Return [X, Y] of the center of cell containing provided text 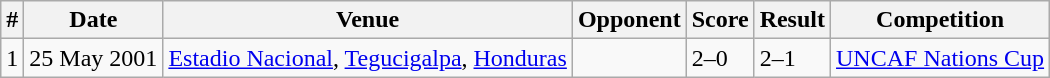
Competition [940, 20]
Estadio Nacional, Tegucigalpa, Honduras [368, 58]
UNCAF Nations Cup [940, 58]
Venue [368, 20]
2–1 [792, 58]
Result [792, 20]
1 [12, 58]
2–0 [720, 58]
Opponent [629, 20]
Date [94, 20]
25 May 2001 [94, 58]
Score [720, 20]
# [12, 20]
